Scan for the cell matching the given text and deliver its (x, y) coordinate at center. 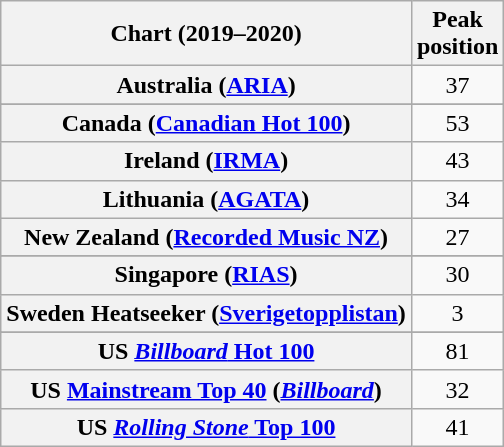
Sweden Heatseeker (Sverigetopplistan) (206, 313)
41 (457, 427)
27 (457, 237)
Lithuania (AGATA) (206, 199)
53 (457, 123)
Peakposition (457, 34)
US Rolling Stone Top 100 (206, 427)
37 (457, 85)
US Billboard Hot 100 (206, 351)
43 (457, 161)
US Mainstream Top 40 (Billboard) (206, 389)
Australia (ARIA) (206, 85)
Canada (Canadian Hot 100) (206, 123)
3 (457, 313)
Ireland (IRMA) (206, 161)
Singapore (RIAS) (206, 275)
34 (457, 199)
81 (457, 351)
30 (457, 275)
32 (457, 389)
Chart (2019–2020) (206, 34)
New Zealand (Recorded Music NZ) (206, 237)
